Identify which cell holds the provided text, then report its [X, Y] central coordinate. 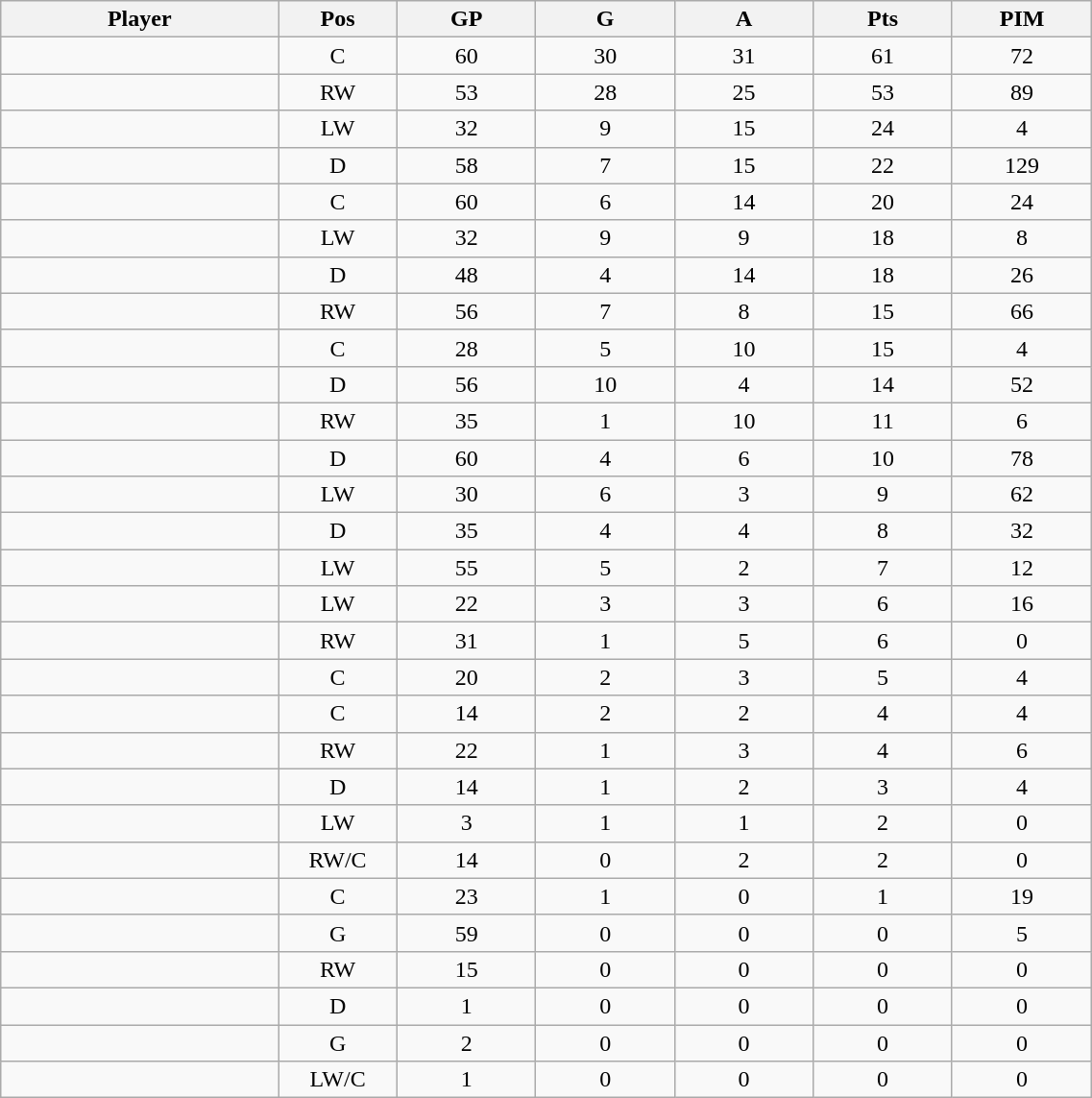
48 [466, 275]
Pos [338, 19]
16 [1022, 604]
PIM [1022, 19]
129 [1022, 165]
19 [1022, 896]
55 [466, 568]
66 [1022, 311]
Player [140, 19]
58 [466, 165]
62 [1022, 495]
72 [1022, 56]
52 [1022, 384]
Pts [883, 19]
LW/C [338, 1080]
78 [1022, 458]
12 [1022, 568]
A [743, 19]
89 [1022, 92]
GP [466, 19]
RW/C [338, 860]
26 [1022, 275]
23 [466, 896]
61 [883, 56]
25 [743, 92]
11 [883, 421]
59 [466, 933]
